Return (X, Y) of the center of cell containing provided text 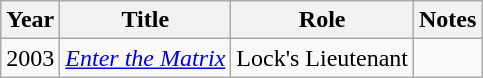
Lock's Lieutenant (322, 58)
Year (30, 20)
Notes (448, 20)
Title (146, 20)
Enter the Matrix (146, 58)
2003 (30, 58)
Role (322, 20)
